Extract the (x, y) coordinate from the center of the cell holding the provided text.  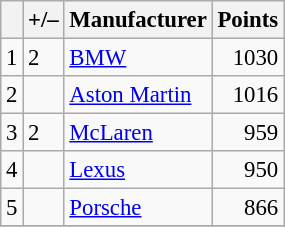
BMW (138, 58)
5 (12, 208)
Manufacturer (138, 20)
3 (12, 133)
Lexus (138, 170)
+/– (44, 20)
Porsche (138, 208)
Aston Martin (138, 95)
1 (12, 58)
Points (248, 20)
959 (248, 133)
866 (248, 208)
1016 (248, 95)
950 (248, 170)
1030 (248, 58)
4 (12, 170)
McLaren (138, 133)
